Pinpoint the cell where the given text exists, returning its (X, Y) midpoint coordinate. 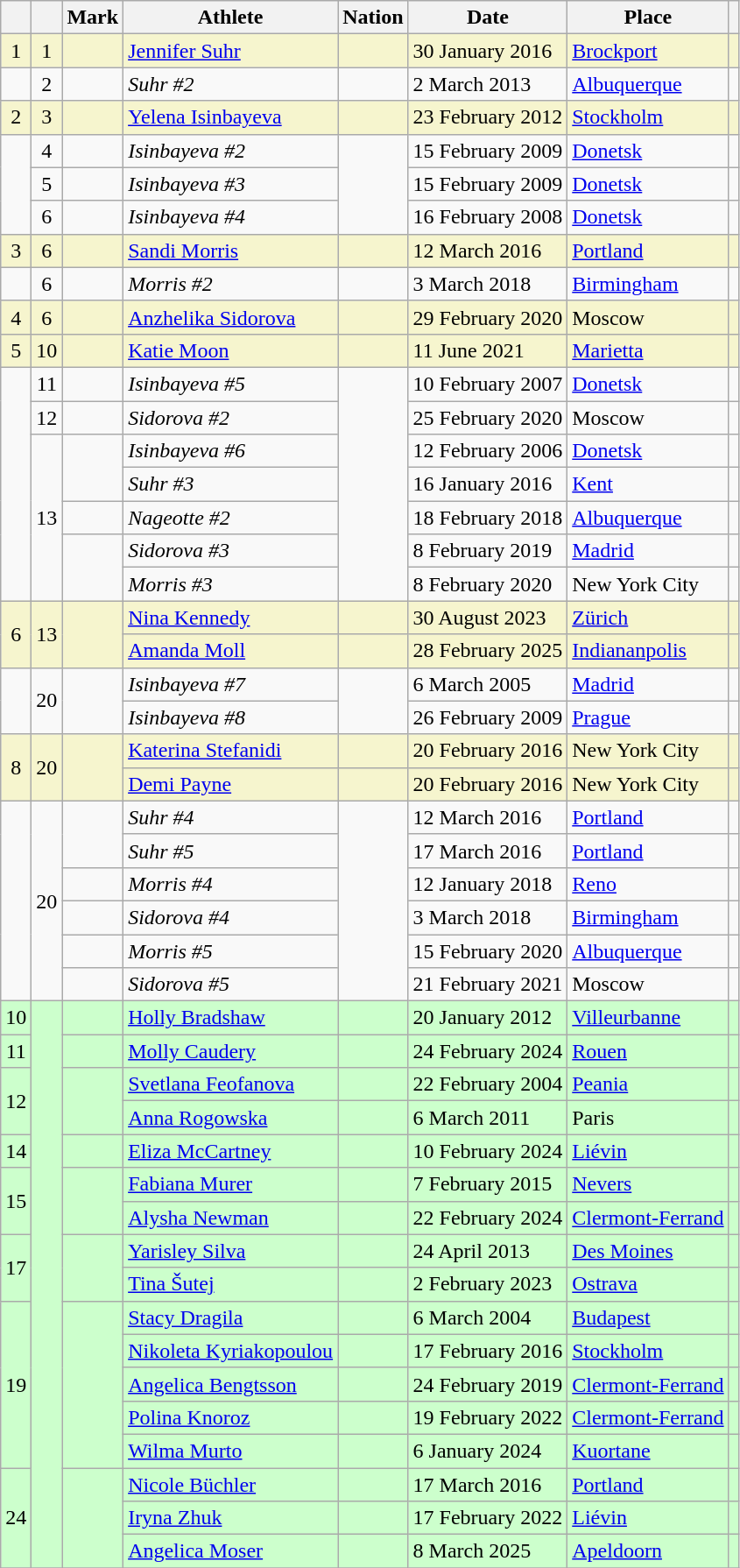
Zürich (648, 618)
8 February 2019 (488, 551)
10 February 2024 (488, 1151)
Angelica Bengtsson (231, 1384)
15 February 2020 (488, 950)
Demi Payne (231, 784)
12 January 2018 (488, 884)
Isinbayeva #6 (231, 451)
6 March 2004 (488, 1317)
Prague (648, 717)
19 February 2022 (488, 1417)
Morris #3 (231, 584)
Date (488, 18)
Place (648, 18)
2 February 2023 (488, 1284)
Svetlana Feofanova (231, 1084)
29 February 2020 (488, 317)
Molly Caudery (231, 1051)
Marietta (648, 350)
Yarisley Silva (231, 1251)
Isinbayeva #4 (231, 217)
6 January 2024 (488, 1451)
16 February 2008 (488, 217)
Nicole Büchler (231, 1485)
Nageotte #2 (231, 518)
Iryna Zhuk (231, 1518)
Polina Knoroz (231, 1417)
24 February 2019 (488, 1384)
24 (16, 1518)
12 February 2006 (488, 451)
Peania (648, 1084)
Morris #5 (231, 950)
Isinbayeva #3 (231, 184)
Eliza McCartney (231, 1151)
Indiananpolis (648, 651)
Alysha Newman (231, 1218)
25 February 2020 (488, 418)
16 January 2016 (488, 484)
Paris (648, 1118)
24 April 2013 (488, 1251)
30 January 2016 (488, 51)
17 (16, 1268)
8 March 2025 (488, 1551)
17 February 2022 (488, 1518)
Amanda Moll (231, 651)
Jennifer Suhr (231, 51)
Mark (93, 18)
Villeurbanne (648, 1018)
Isinbayeva #5 (231, 384)
Suhr #3 (231, 484)
Holly Bradshaw (231, 1018)
Fabiana Murer (231, 1184)
Rouen (648, 1051)
Brockport (648, 51)
Isinbayeva #2 (231, 151)
21 February 2021 (488, 985)
22 February 2024 (488, 1218)
Kent (648, 484)
14 (16, 1151)
Morris #4 (231, 884)
20 January 2012 (488, 1018)
Morris #2 (231, 284)
Athlete (231, 18)
6 March 2011 (488, 1118)
17 February 2016 (488, 1351)
Ostrava (648, 1284)
Nikoleta Kyriakopoulou (231, 1351)
Budapest (648, 1317)
Katerina Stefanidi (231, 751)
28 February 2025 (488, 651)
19 (16, 1384)
Isinbayeva #7 (231, 684)
Anzhelika Sidorova (231, 317)
Sidorova #3 (231, 551)
Wilma Murto (231, 1451)
Kuortane (648, 1451)
Sidorova #5 (231, 985)
Sidorova #4 (231, 917)
Sidorova #2 (231, 418)
Suhr #5 (231, 851)
24 February 2024 (488, 1051)
Katie Moon (231, 350)
Suhr #2 (231, 84)
8 (16, 767)
Anna Rogowska (231, 1118)
7 February 2015 (488, 1184)
10 February 2007 (488, 384)
18 February 2018 (488, 518)
Angelica Moser (231, 1551)
30 August 2023 (488, 618)
Reno (648, 884)
Nation (373, 18)
Yelena Isinbayeva (231, 117)
2 March 2013 (488, 84)
Nevers (648, 1184)
Nina Kennedy (231, 618)
8 February 2020 (488, 584)
Suhr #4 (231, 817)
15 (16, 1201)
Des Moines (648, 1251)
Stacy Dragila (231, 1317)
6 March 2005 (488, 684)
11 June 2021 (488, 350)
Tina Šutej (231, 1284)
26 February 2009 (488, 717)
Sandi Morris (231, 251)
Apeldoorn (648, 1551)
Isinbayeva #8 (231, 717)
23 February 2012 (488, 117)
22 February 2004 (488, 1084)
